Provide the [X, Y] coordinate of the cell's center where the given text is located.  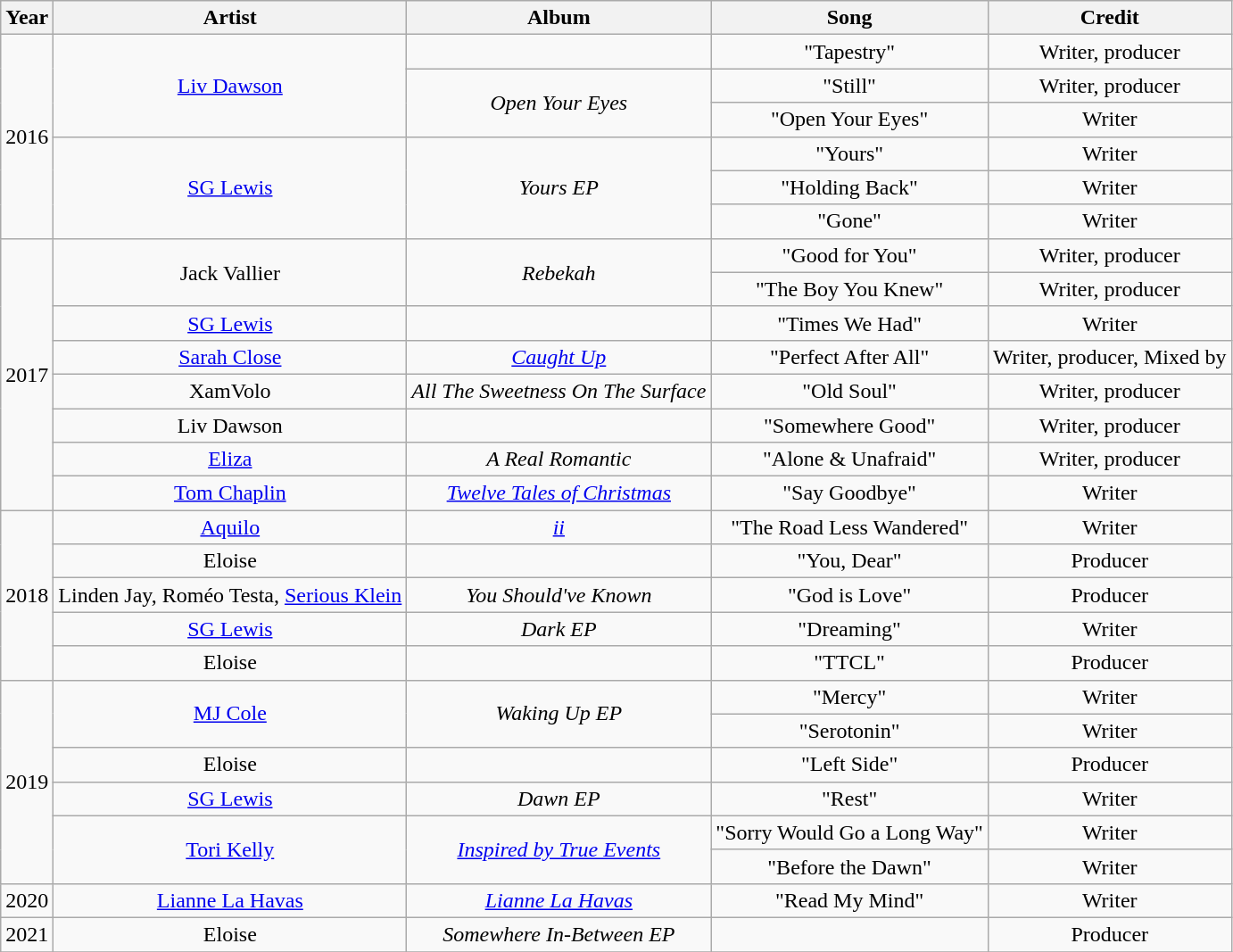
Artist [230, 18]
Waking Up EP [559, 714]
Writer, producer, Mixed by [1110, 357]
Linden Jay, Roméo Testa, Serious Klein [230, 595]
"Old Soul" [849, 391]
"You, Dear" [849, 561]
Album [559, 18]
Inspired by True Events [559, 849]
"Tapestry" [849, 52]
"Good for You" [849, 255]
Dark EP [559, 629]
"Left Side" [849, 765]
You Should've Known [559, 595]
2016 [27, 137]
"Gone" [849, 221]
"TTCL" [849, 663]
MJ Cole [230, 714]
"Yours" [849, 153]
"Open Your Eyes" [849, 120]
Somewhere In-Between EP [559, 934]
Jack Vallier [230, 272]
2019 [27, 782]
Tori Kelly [230, 849]
"Still" [849, 86]
"Rest" [849, 799]
"Sorry Would Go a Long Way" [849, 832]
Open Your Eyes [559, 103]
"Before the Dawn" [849, 866]
Twelve Tales of Christmas [559, 493]
ii [559, 527]
"Times We Had" [849, 323]
2017 [27, 374]
Tom Chaplin [230, 493]
All The Sweetness On The Surface [559, 391]
"Perfect After All" [849, 357]
"God is Love" [849, 595]
"Alone & Unafraid" [849, 459]
XamVolo [230, 391]
"Serotonin" [849, 731]
"Holding Back" [849, 187]
Dawn EP [559, 799]
"Read My Mind" [849, 900]
"The Boy You Knew" [849, 289]
2021 [27, 934]
Aquilo [230, 527]
A Real Romantic [559, 459]
"The Road Less Wandered" [849, 527]
Credit [1110, 18]
2020 [27, 900]
Year [27, 18]
Rebekah [559, 272]
Sarah Close [230, 357]
"Say Goodbye" [849, 493]
"Mercy" [849, 697]
Eliza [230, 459]
Yours EP [559, 187]
"Dreaming" [849, 629]
2018 [27, 595]
Song [849, 18]
Caught Up [559, 357]
"Somewhere Good" [849, 426]
